From the cell containing the given text, extract its center point as [x, y] coordinate. 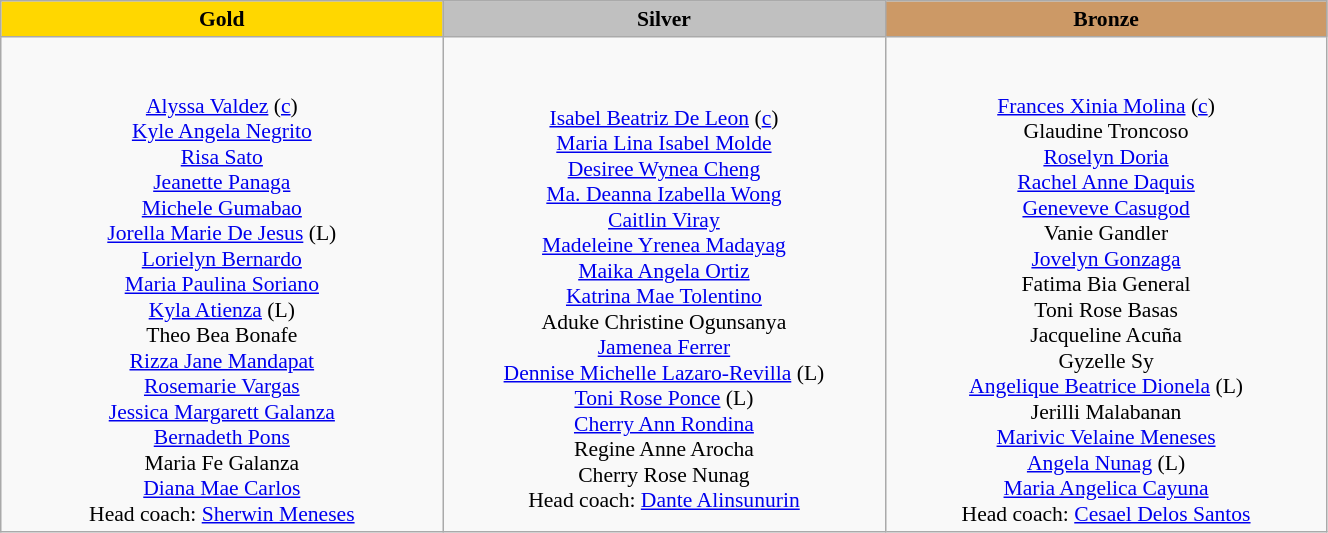
Silver [664, 19]
Bronze [1106, 19]
Gold [222, 19]
